Extract the [X, Y] coordinate from the center of the cell holding the provided text.  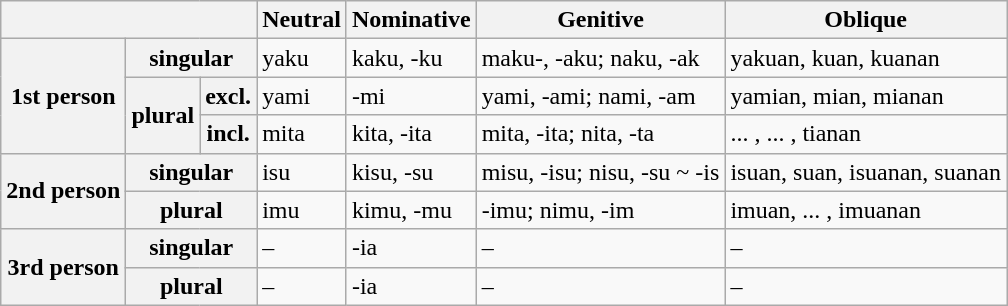
... , ... , tianan [866, 134]
Neutral [302, 20]
-imu; nimu, -im [600, 210]
isu [302, 172]
mita [302, 134]
yaku [302, 58]
kaku, -ku [411, 58]
excl. [228, 96]
mita, -ita; nita, -ta [600, 134]
Oblique [866, 20]
2nd person [64, 191]
isuan, suan, isuanan, suanan [866, 172]
yakuan, kuan, kuanan [866, 58]
misu, -isu; nisu, -su ~ -is [600, 172]
imu [302, 210]
-mi [411, 96]
maku-, -aku; naku, -ak [600, 58]
kita, -ita [411, 134]
1st person [64, 96]
incl. [228, 134]
yami [302, 96]
3rd person [64, 267]
yamian, mian, mianan [866, 96]
kimu, -mu [411, 210]
Genitive [600, 20]
imuan, ... , imuanan [866, 210]
yami, -ami; nami, -am [600, 96]
kisu, -su [411, 172]
Nominative [411, 20]
